Return the (x, y) coordinate for the center point of the cell that contains the specified text.  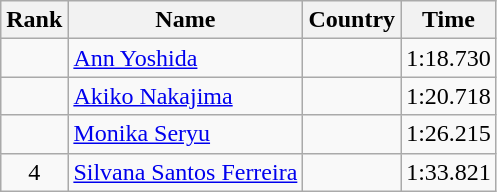
Country (352, 20)
Akiko Nakajima (186, 96)
1:26.215 (449, 134)
Ann Yoshida (186, 58)
Monika Seryu (186, 134)
Name (186, 20)
1:20.718 (449, 96)
Silvana Santos Ferreira (186, 172)
1:33.821 (449, 172)
Rank (34, 20)
Time (449, 20)
4 (34, 172)
1:18.730 (449, 58)
